Return the (x, y) coordinate for the center point of the cell that contains the specified text.  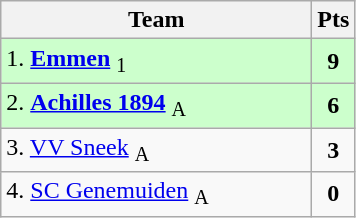
1. Emmen 1 (156, 61)
6 (334, 105)
0 (334, 194)
Pts (334, 20)
Team (156, 20)
9 (334, 61)
2. Achilles 1894 A (156, 105)
3. VV Sneek A (156, 150)
3 (334, 150)
4. SC Genemuiden A (156, 194)
